Scan for the cell matching the given text and deliver its (x, y) coordinate at center. 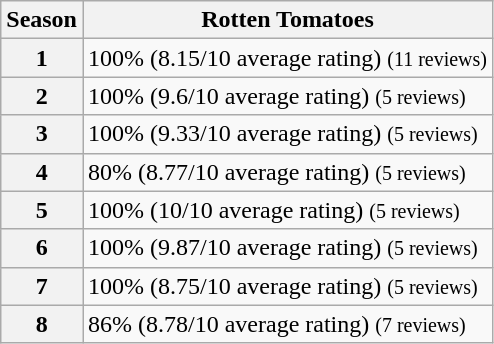
8 (42, 324)
100% (10/10 average rating) (5 reviews) (287, 210)
Rotten Tomatoes (287, 20)
7 (42, 286)
100% (8.15/10 average rating) (11 reviews) (287, 58)
100% (9.6/10 average rating) (5 reviews) (287, 96)
4 (42, 172)
100% (9.87/10 average rating) (5 reviews) (287, 248)
5 (42, 210)
100% (9.33/10 average rating) (5 reviews) (287, 134)
3 (42, 134)
86% (8.78/10 average rating) (7 reviews) (287, 324)
Season (42, 20)
2 (42, 96)
100% (8.75/10 average rating) (5 reviews) (287, 286)
1 (42, 58)
80% (8.77/10 average rating) (5 reviews) (287, 172)
6 (42, 248)
